Search for the cell housing the specified text and yield its (X, Y) center coordinate. 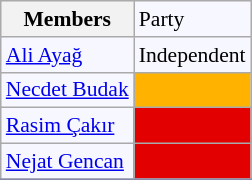
Ali Ayağ (68, 55)
Necdet Budak (68, 90)
Rasim Çakır (68, 126)
Members (68, 19)
Independent (192, 55)
Party (192, 19)
Nejat Gencan (68, 162)
